Output the (x, y) coordinate of the center of the cell containing the given text.  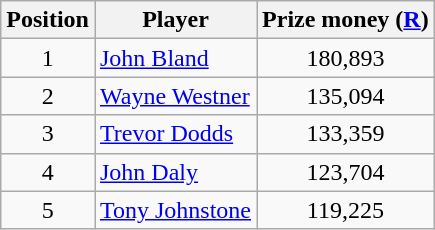
123,704 (346, 172)
Tony Johnstone (175, 210)
5 (48, 210)
135,094 (346, 96)
119,225 (346, 210)
180,893 (346, 58)
John Daly (175, 172)
3 (48, 134)
Position (48, 20)
Player (175, 20)
2 (48, 96)
John Bland (175, 58)
1 (48, 58)
Trevor Dodds (175, 134)
133,359 (346, 134)
4 (48, 172)
Prize money (R) (346, 20)
Wayne Westner (175, 96)
